Extract the [x, y] coordinate from the center of the cell holding the provided text.  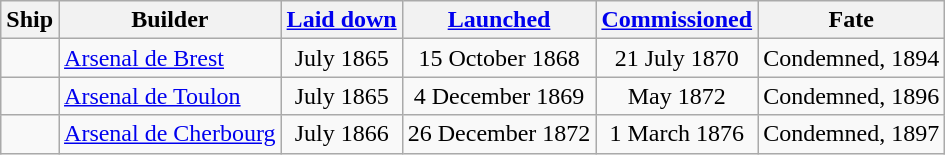
21 July 1870 [677, 58]
May 1872 [677, 96]
Launched [499, 20]
15 October 1868 [499, 58]
Arsenal de Toulon [170, 96]
Ship [30, 20]
Condemned, 1894 [852, 58]
Arsenal de Brest [170, 58]
Arsenal de Cherbourg [170, 134]
July 1866 [342, 134]
4 December 1869 [499, 96]
Builder [170, 20]
Commissioned [677, 20]
Condemned, 1896 [852, 96]
Condemned, 1897 [852, 134]
26 December 1872 [499, 134]
1 March 1876 [677, 134]
Laid down [342, 20]
Fate [852, 20]
